Capture the cell that displays the provided text and extract its [X, Y] central coordinate. 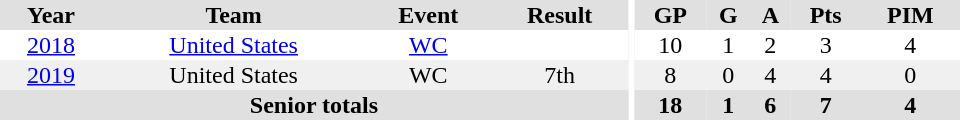
GP [670, 15]
Pts [826, 15]
Team [234, 15]
10 [670, 45]
2 [770, 45]
PIM [910, 15]
Result [560, 15]
Year [51, 15]
8 [670, 75]
G [728, 15]
Senior totals [314, 105]
A [770, 15]
7 [826, 105]
6 [770, 105]
2019 [51, 75]
Event [428, 15]
3 [826, 45]
7th [560, 75]
2018 [51, 45]
18 [670, 105]
